Search for the cell housing the specified text and yield its [X, Y] center coordinate. 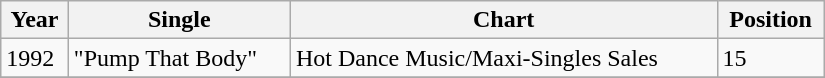
Single [179, 20]
1992 [35, 58]
Chart [504, 20]
"Pump That Body" [179, 58]
15 [770, 58]
Position [770, 20]
Year [35, 20]
Hot Dance Music/Maxi-Singles Sales [504, 58]
